Return [x, y] of the center of cell containing provided text 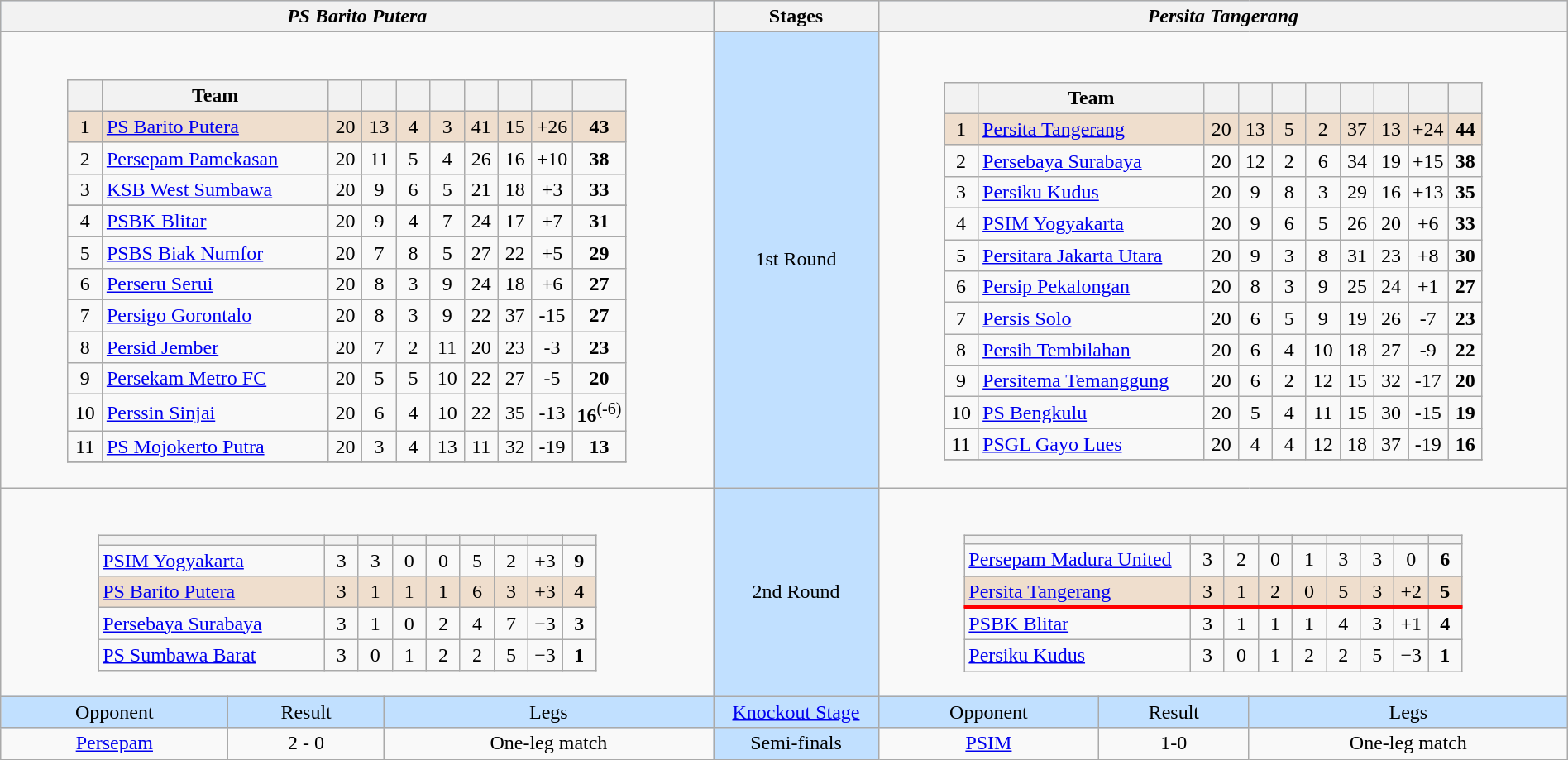
+26 [552, 127]
PS Mojokerto Putra [215, 447]
+15 [1429, 160]
-13 [552, 413]
+2 [1411, 591]
+13 [1429, 193]
2 - 0 [306, 743]
PSGL Gayo Lues [1092, 444]
PSIM Yogyakarta 3 3 0 0 5 2 +3 9 PS Barito Putera 3 1 1 1 6 3 +3 4 Persebaya Surabaya 3 1 0 2 4 7 −3 3 PS Sumbawa Barat 3 0 1 2 2 5 −3 1 [357, 592]
-3 [552, 347]
Persih Tembilahan [1092, 350]
-5 [552, 379]
Persid Jember [215, 347]
Persitara Jakarta Utara [1092, 256]
KSB West Sumbawa [215, 189]
-9 [1429, 350]
41 [481, 127]
Semi-finals [796, 743]
1-0 [1174, 743]
Persis Solo [1092, 318]
PS Bengkulu [1092, 413]
25 [1356, 287]
-17 [1429, 381]
Persepam Madura United [1078, 560]
PSIM [988, 743]
43 [599, 127]
+24 [1429, 129]
21 [481, 189]
Persepam Pamekasan [215, 158]
-7 [1429, 318]
Persepam [114, 743]
44 [1465, 129]
Knockout Stage [796, 712]
+5 [552, 252]
Perseru Serui [215, 284]
2nd Round [796, 592]
Persip Pekalongan [1092, 287]
Persitema Temanggung [1092, 381]
PS Sumbawa Barat [212, 655]
Stages [796, 17]
34 [1356, 160]
+7 [552, 221]
Perssin Sinjai [215, 413]
Persekam Metro FC [215, 379]
+8 [1429, 256]
PSBS Biak Numfor [215, 252]
Persigo Gorontalo [215, 316]
Persepam Madura United 3 2 0 1 3 3 0 6 Persita Tangerang 3 1 2 0 5 3 +2 5 PSBK Blitar 3 1 1 1 4 3 +1 4 Persiku Kudus 3 0 1 2 2 5 −3 1 [1222, 592]
17 [514, 221]
+10 [552, 158]
1st Round [796, 260]
16(-6) [599, 413]
